For the text-containing cell, return its midpoint in [x, y] coordinate format. 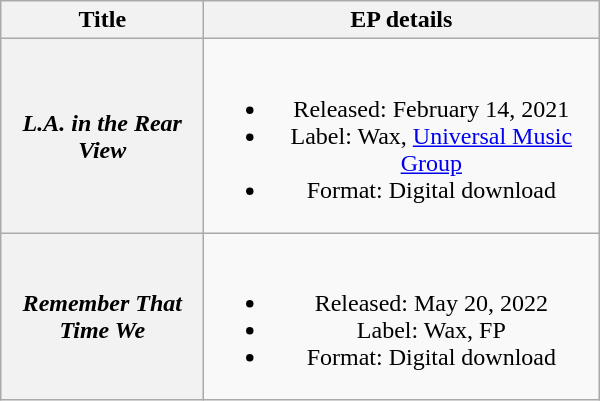
EP details [402, 20]
Released: May 20, 2022Label: Wax, FPFormat: Digital download [402, 316]
Remember That Time We [102, 316]
L.A. in the Rear View [102, 136]
Released: February 14, 2021Label: Wax, Universal Music GroupFormat: Digital download [402, 136]
Title [102, 20]
